Return (X, Y) of the center of cell containing provided text 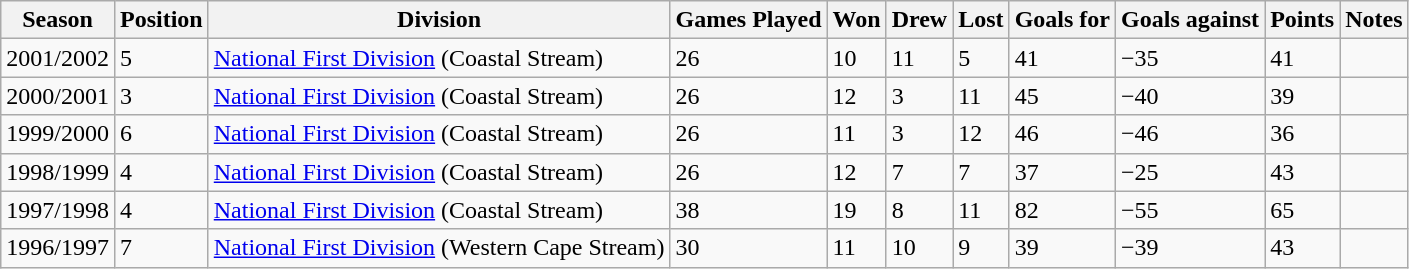
−55 (1190, 210)
82 (1062, 210)
2000/2001 (58, 96)
6 (161, 134)
37 (1062, 172)
19 (856, 210)
−25 (1190, 172)
46 (1062, 134)
45 (1062, 96)
Division (439, 20)
Goals against (1190, 20)
Position (161, 20)
−46 (1190, 134)
38 (748, 210)
1996/1997 (58, 248)
Points (1302, 20)
Drew (920, 20)
9 (981, 248)
−39 (1190, 248)
2001/2002 (58, 58)
1997/1998 (58, 210)
Games Played (748, 20)
Season (58, 20)
Won (856, 20)
National First Division (Western Cape Stream) (439, 248)
36 (1302, 134)
8 (920, 210)
Notes (1374, 20)
Goals for (1062, 20)
30 (748, 248)
65 (1302, 210)
1999/2000 (58, 134)
Lost (981, 20)
1998/1999 (58, 172)
−35 (1190, 58)
−40 (1190, 96)
